Detect which cell encompasses the target text, then output its [X, Y] center coordinate. 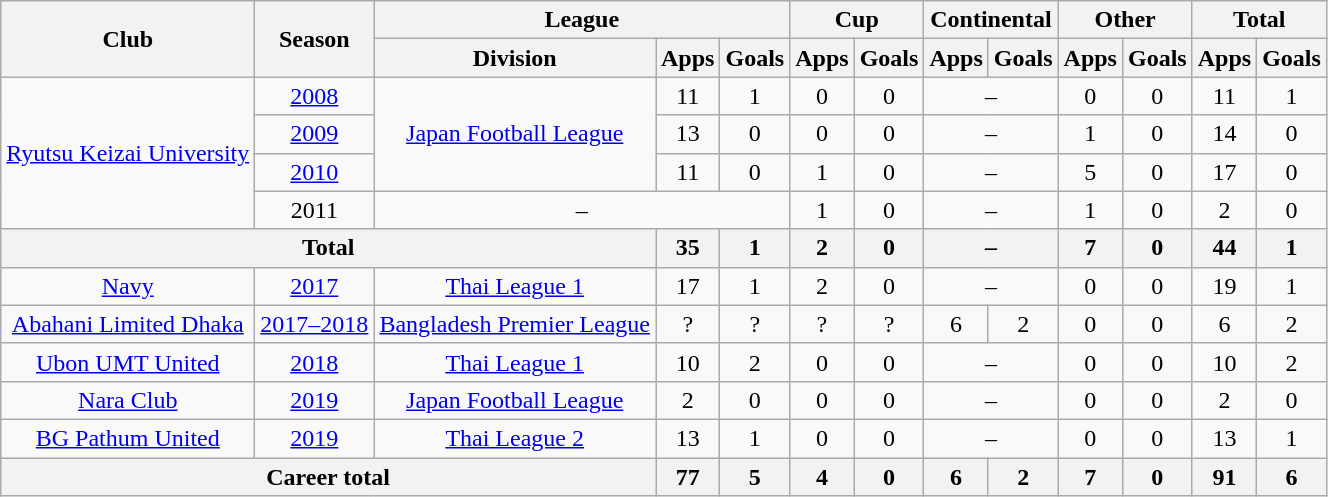
19 [1224, 286]
2010 [314, 172]
Thai League 2 [515, 438]
2011 [314, 210]
Season [314, 39]
Continental [991, 20]
4 [822, 477]
2017 [314, 286]
44 [1224, 248]
Bangladesh Premier League [515, 324]
2009 [314, 134]
91 [1224, 477]
2018 [314, 362]
BG Pathum United [128, 438]
14 [1224, 134]
Cup [857, 20]
Nara Club [128, 400]
Ubon UMT United [128, 362]
Division [515, 58]
Club [128, 39]
77 [688, 477]
Navy [128, 286]
Abahani Limited Dhaka [128, 324]
2017–2018 [314, 324]
35 [688, 248]
Career total [328, 477]
Other [1125, 20]
2008 [314, 96]
League [582, 20]
Ryutsu Keizai University [128, 153]
